From the cell containing the given text, extract its center point as (X, Y) coordinate. 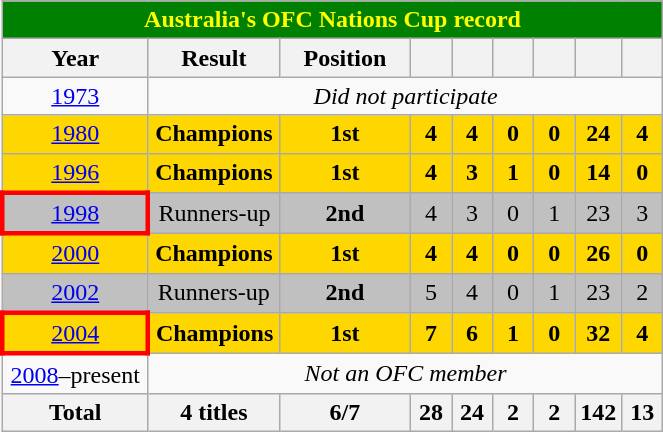
32 (598, 334)
Year (75, 58)
2004 (75, 334)
Position (344, 58)
2008–present (75, 374)
Australia's OFC Nations Cup record (332, 20)
5 (430, 293)
1980 (75, 134)
13 (642, 412)
Not an OFC member (405, 374)
14 (598, 173)
2000 (75, 254)
Result (214, 58)
7 (430, 334)
2002 (75, 293)
1973 (75, 96)
6 (472, 334)
142 (598, 412)
Did not participate (405, 96)
4 titles (214, 412)
26 (598, 254)
1998 (75, 214)
Total (75, 412)
6/7 (344, 412)
28 (430, 412)
1996 (75, 173)
